Return the [x, y] coordinate for the center point of the cell that contains the specified text.  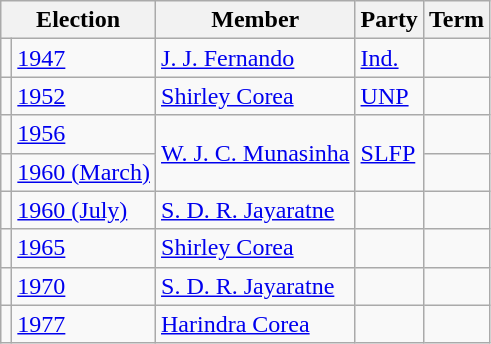
Term [456, 20]
Member [256, 20]
1956 [84, 134]
1960 (July) [84, 210]
W. J. C. Munasinha [256, 153]
SLFP [389, 153]
1947 [84, 58]
Election [78, 20]
J. J. Fernando [256, 58]
1965 [84, 248]
Party [389, 20]
1952 [84, 96]
1977 [84, 324]
1960 (March) [84, 172]
Harindra Corea [256, 324]
1970 [84, 286]
Ind. [389, 58]
UNP [389, 96]
